Return the [X, Y] coordinate for the center point of the cell that contains the specified text.  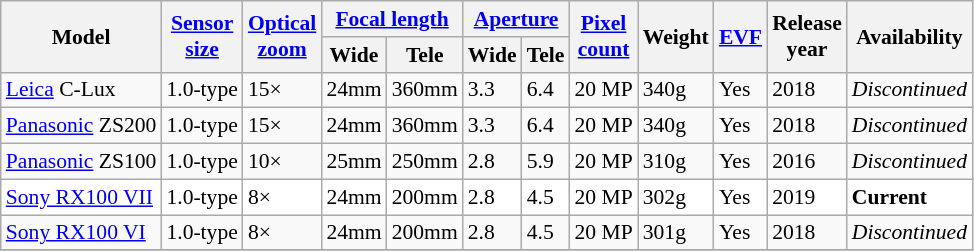
Sony RX100 VI [82, 233]
25mm [354, 162]
Availability [910, 36]
Pixelcount [603, 36]
EVF [740, 36]
Panasonic ZS200 [82, 126]
2016 [807, 162]
Releaseyear [807, 36]
Leica C-Lux [82, 90]
10× [282, 162]
Aperture [516, 19]
Weight [676, 36]
Current [910, 197]
5.9 [546, 162]
Panasonic ZS100 [82, 162]
302g [676, 197]
Sony RX100 VII [82, 197]
Sensorsize [202, 36]
250mm [425, 162]
Focal length [392, 19]
2019 [807, 197]
Opticalzoom [282, 36]
310g [676, 162]
Model [82, 36]
301g [676, 233]
